Locate the cell with the specified text and output its [X, Y] center coordinate. 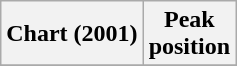
Chart (2001) [72, 34]
Peakposition [189, 34]
